Return (X, Y) of the center of cell containing provided text 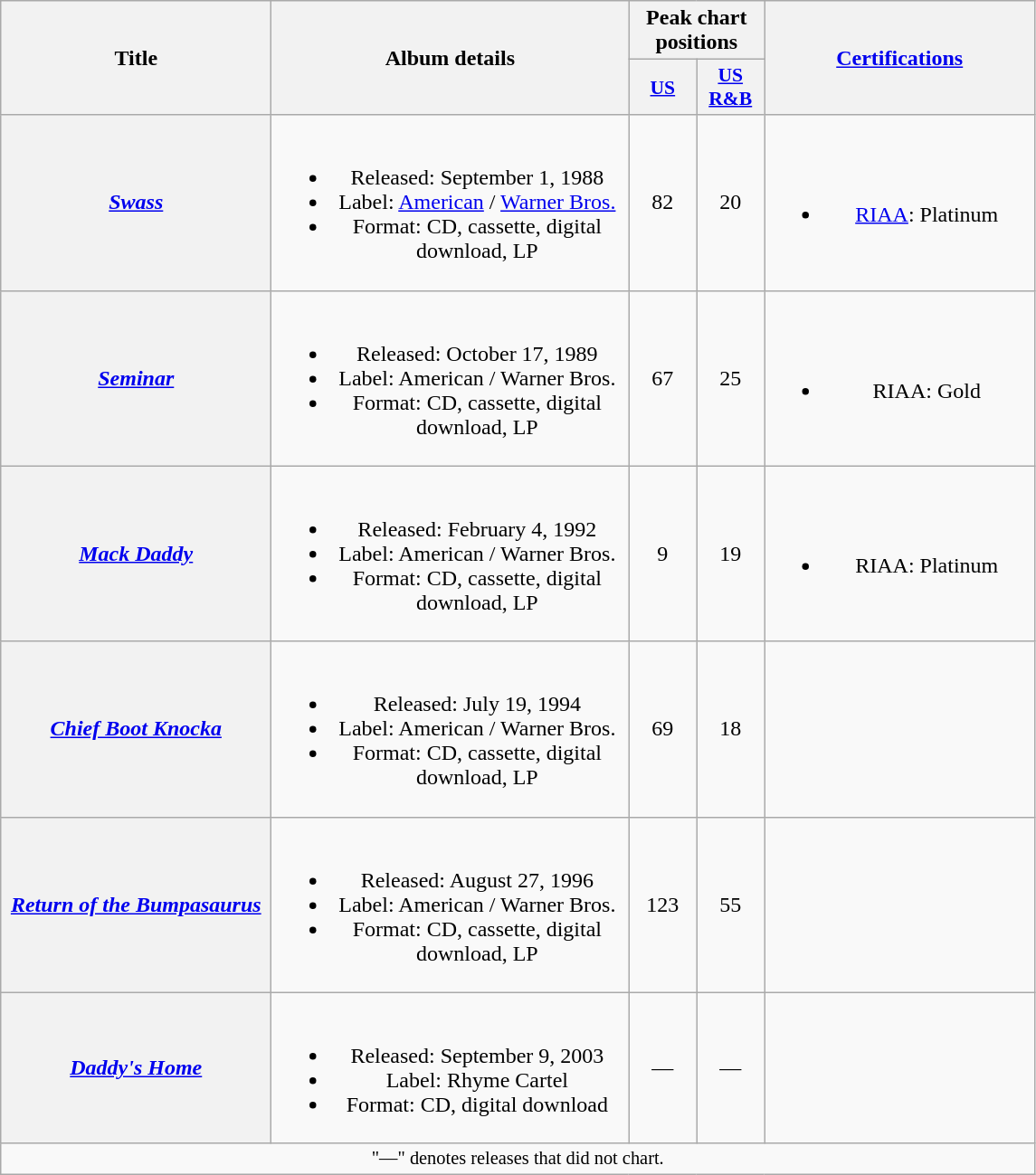
Certifications (899, 58)
123 (662, 905)
Chief Boot Knocka (136, 729)
Seminar (136, 378)
Swass (136, 203)
55 (731, 905)
US (662, 87)
Released: September 9, 2003Label: Rhyme CartelFormat: CD, digital download (451, 1067)
Mack Daddy (136, 554)
Daddy's Home (136, 1067)
Title (136, 58)
69 (662, 729)
Released: February 4, 1992Label: American / Warner Bros.Format: CD, cassette, digital download, LP (451, 554)
Album details (451, 58)
RIAA: Gold (899, 378)
18 (731, 729)
25 (731, 378)
Released: August 27, 1996Label: American / Warner Bros.Format: CD, cassette, digital download, LP (451, 905)
20 (731, 203)
67 (662, 378)
82 (662, 203)
9 (662, 554)
US R&B (731, 87)
Released: July 19, 1994Label: American / Warner Bros.Format: CD, cassette, digital download, LP (451, 729)
Released: October 17, 1989Label: American / Warner Bros.Format: CD, cassette, digital download, LP (451, 378)
Return of the Bumpasaurus (136, 905)
Peak chart positions (697, 31)
Released: September 1, 1988Label: American / Warner Bros.Format: CD, cassette, digital download, LP (451, 203)
19 (731, 554)
"—" denotes releases that did not chart. (518, 1159)
